Find where the given text appears and provide that cell's center as [X, Y] coordinate. 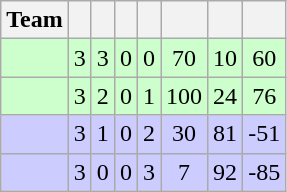
Team [35, 20]
76 [264, 96]
10 [226, 58]
-51 [264, 134]
30 [184, 134]
81 [226, 134]
92 [226, 172]
100 [184, 96]
-85 [264, 172]
60 [264, 58]
70 [184, 58]
24 [226, 96]
7 [184, 172]
